Return the (X, Y) coordinate for the center point of the cell that contains the specified text.  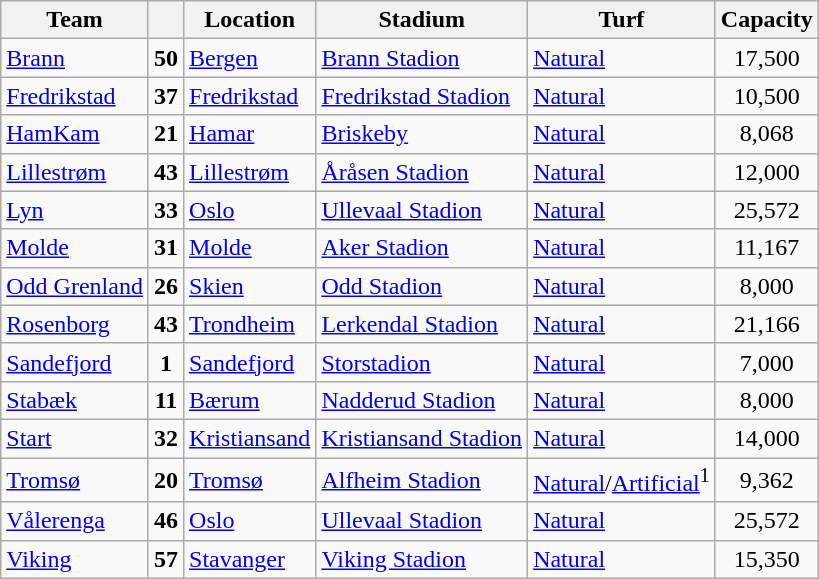
Viking Stadion (422, 559)
11,167 (766, 248)
Aker Stadion (422, 248)
Location (250, 20)
Viking (75, 559)
Vålerenga (75, 521)
Hamar (250, 134)
Lerkendal Stadion (422, 324)
8,068 (766, 134)
Nadderud Stadion (422, 400)
Fredrikstad Stadion (422, 96)
Kristiansand (250, 438)
Rosenborg (75, 324)
31 (166, 248)
Brann Stadion (422, 58)
Brann (75, 58)
15,350 (766, 559)
12,000 (766, 172)
Team (75, 20)
Odd Grenland (75, 286)
Capacity (766, 20)
Kristiansand Stadion (422, 438)
Stavanger (250, 559)
20 (166, 480)
Stadium (422, 20)
Storstadion (422, 362)
Åråsen Stadion (422, 172)
Trondheim (250, 324)
37 (166, 96)
Alfheim Stadion (422, 480)
1 (166, 362)
26 (166, 286)
9,362 (766, 480)
Bergen (250, 58)
Odd Stadion (422, 286)
Bærum (250, 400)
57 (166, 559)
32 (166, 438)
Turf (622, 20)
11 (166, 400)
14,000 (766, 438)
Natural/Artificial1 (622, 480)
HamKam (75, 134)
33 (166, 210)
Stabæk (75, 400)
21,166 (766, 324)
17,500 (766, 58)
Skien (250, 286)
21 (166, 134)
10,500 (766, 96)
Start (75, 438)
7,000 (766, 362)
50 (166, 58)
Briskeby (422, 134)
Lyn (75, 210)
46 (166, 521)
